Extract the (X, Y) coordinate from the center of the cell holding the provided text.  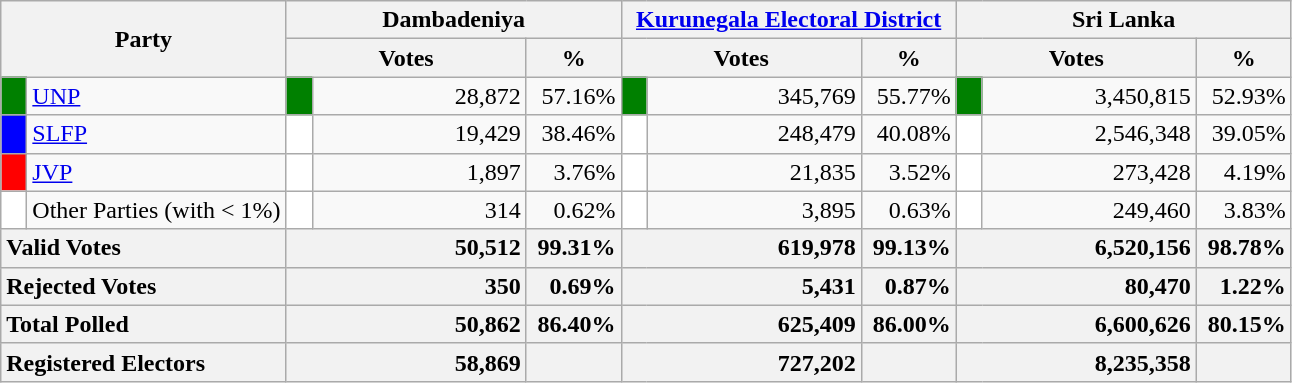
345,769 (754, 96)
3.83% (1244, 210)
625,409 (741, 324)
Registered Electors (144, 362)
SLFP (156, 134)
0.69% (574, 286)
6,520,156 (1076, 248)
727,202 (741, 362)
80.15% (1244, 324)
0.62% (574, 210)
52.93% (1244, 96)
38.46% (574, 134)
19,429 (419, 134)
273,428 (1089, 172)
Total Polled (144, 324)
0.63% (908, 210)
50,512 (406, 248)
3,450,815 (1089, 96)
Dambadeniya (454, 20)
21,835 (754, 172)
0.87% (908, 286)
3,895 (754, 210)
57.16% (574, 96)
3.76% (574, 172)
99.31% (574, 248)
98.78% (1244, 248)
50,862 (406, 324)
4.19% (1244, 172)
UNP (156, 96)
Other Parties (with < 1%) (156, 210)
249,460 (1089, 210)
39.05% (1244, 134)
248,479 (754, 134)
8,235,358 (1076, 362)
350 (406, 286)
3.52% (908, 172)
86.00% (908, 324)
Party (144, 39)
58,869 (406, 362)
5,431 (741, 286)
JVP (156, 172)
Valid Votes (144, 248)
Kurunegala Electoral District (788, 20)
28,872 (419, 96)
55.77% (908, 96)
314 (419, 210)
1.22% (1244, 286)
Rejected Votes (144, 286)
99.13% (908, 248)
40.08% (908, 134)
Sri Lanka (1124, 20)
2,546,348 (1089, 134)
1,897 (419, 172)
86.40% (574, 324)
6,600,626 (1076, 324)
80,470 (1076, 286)
619,978 (741, 248)
